Extract the (x, y) coordinate from the center of the cell holding the provided text.  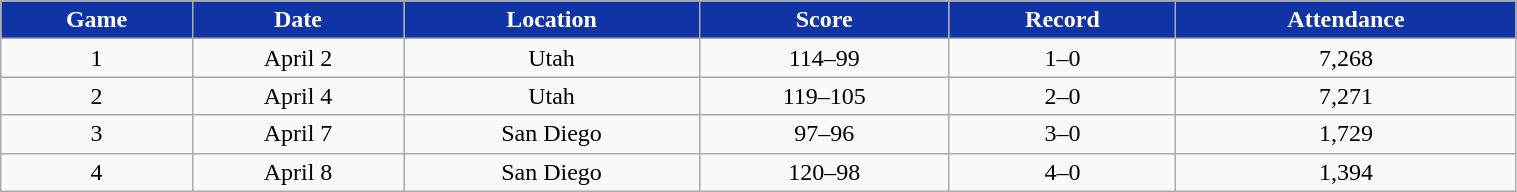
119–105 (824, 96)
Date (298, 20)
April 4 (298, 96)
7,268 (1346, 58)
2–0 (1062, 96)
120–98 (824, 172)
1 (97, 58)
7,271 (1346, 96)
Location (552, 20)
Attendance (1346, 20)
Record (1062, 20)
Game (97, 20)
April 2 (298, 58)
1–0 (1062, 58)
April 7 (298, 134)
Score (824, 20)
3 (97, 134)
4 (97, 172)
4–0 (1062, 172)
114–99 (824, 58)
2 (97, 96)
1,729 (1346, 134)
April 8 (298, 172)
1,394 (1346, 172)
3–0 (1062, 134)
97–96 (824, 134)
